Locate the cell with the specified text and output its (X, Y) center coordinate. 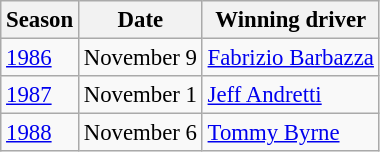
Fabrizio Barbazza (290, 58)
1986 (40, 58)
Tommy Byrne (290, 133)
1988 (40, 133)
Jeff Andretti (290, 95)
November 6 (140, 133)
Season (40, 20)
November 9 (140, 58)
1987 (40, 95)
Winning driver (290, 20)
November 1 (140, 95)
Date (140, 20)
